Detect which cell encompasses the target text, then output its (X, Y) center coordinate. 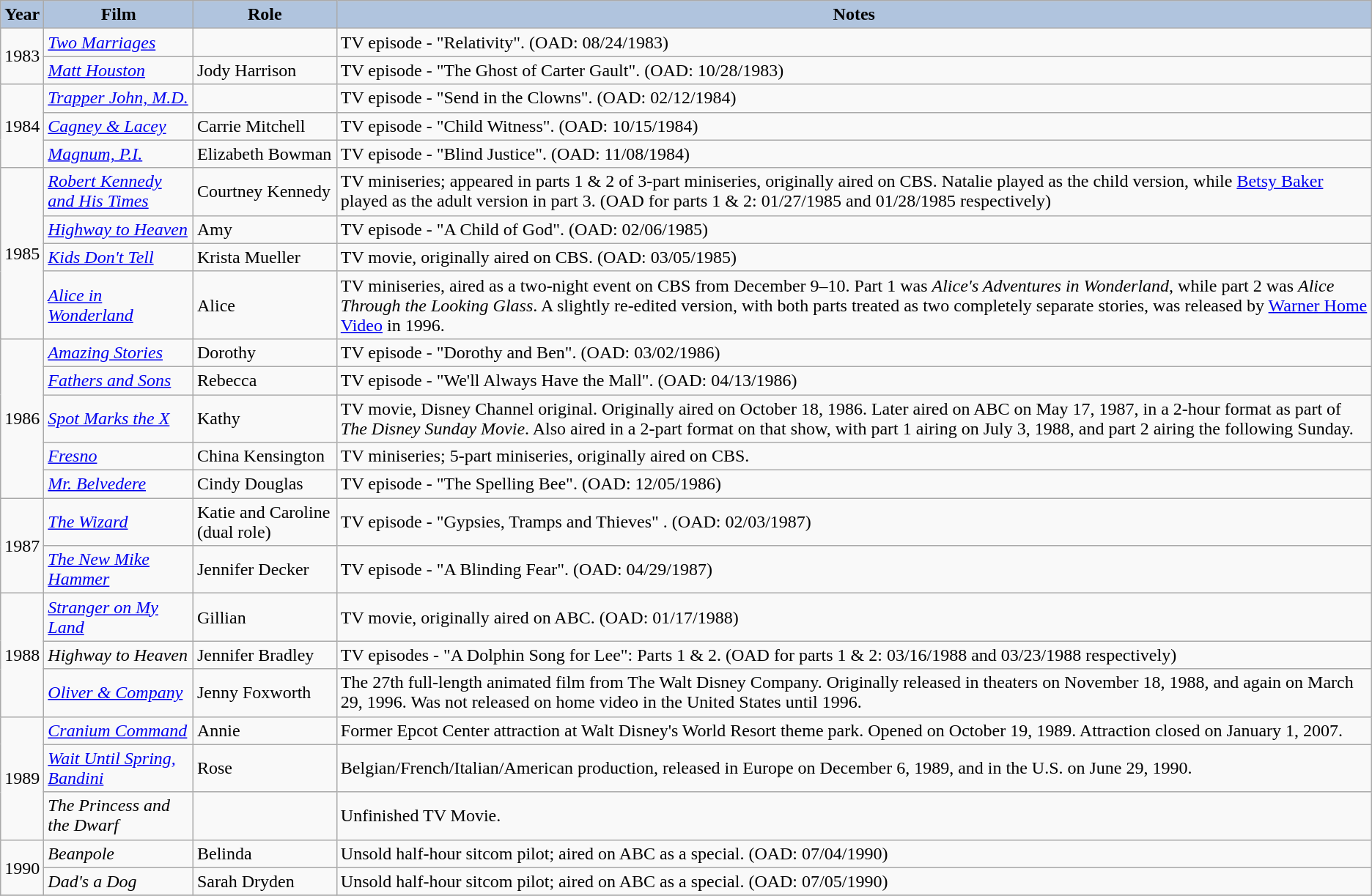
Cranium Command (119, 730)
Film (119, 15)
Trapper John, M.D. (119, 98)
Robert Kennedy and His Times (119, 192)
Two Marriages (119, 42)
Wait Until Spring, Bandini (119, 768)
Fathers and Sons (119, 380)
Jenny Foxworth (265, 693)
TV episode - "Gypsies, Tramps and Thieves" . (OAD: 02/03/1987) (854, 522)
TV episode - "Relativity". (OAD: 08/24/1983) (854, 42)
Former Epcot Center attraction at Walt Disney's World Resort theme park. Opened on October 19, 1989. Attraction closed on January 1, 2007. (854, 730)
Dorothy (265, 352)
TV episode - "We'll Always Have the Mall". (OAD: 04/13/1986) (854, 380)
Courtney Kennedy (265, 192)
The Princess and the Dwarf (119, 816)
Krista Mueller (265, 257)
1985 (22, 253)
Unsold half-hour sitcom pilot; aired on ABC as a special. (OAD: 07/05/1990) (854, 881)
Jennifer Decker (265, 570)
Year (22, 15)
TV episodes - "A Dolphin Song for Lee": Parts 1 & 2. (OAD for parts 1 & 2: 03/16/1988 and 03/23/1988 respectively) (854, 655)
Unsold half-hour sitcom pilot; aired on ABC as a special. (OAD: 07/04/1990) (854, 854)
Amy (265, 229)
Gillian (265, 617)
Belinda (265, 854)
TV episode - "A Blinding Fear". (OAD: 04/29/1987) (854, 570)
The New Mike Hammer (119, 570)
The Wizard (119, 522)
Matt Houston (119, 70)
TV movie, originally aired on CBS. (OAD: 03/05/1985) (854, 257)
Role (265, 15)
Rebecca (265, 380)
Jennifer Bradley (265, 655)
Spot Marks the X (119, 418)
Carrie Mitchell (265, 126)
Sarah Dryden (265, 881)
TV episode - "Send in the Clowns". (OAD: 02/12/1984) (854, 98)
TV episode - "A Child of God". (OAD: 02/06/1985) (854, 229)
Annie (265, 730)
TV movie, originally aired on ABC. (OAD: 01/17/1988) (854, 617)
Alice (265, 305)
1984 (22, 126)
1988 (22, 655)
TV episode - "Child Witness". (OAD: 10/15/1984) (854, 126)
Beanpole (119, 854)
Alice in Wonderland (119, 305)
TV episode - "The Spelling Bee". (OAD: 12/05/1986) (854, 484)
1987 (22, 546)
China Kensington (265, 456)
Cagney & Lacey (119, 126)
Jody Harrison (265, 70)
1986 (22, 418)
Rose (265, 768)
TV episode - "The Ghost of Carter Gault". (OAD: 10/28/1983) (854, 70)
1989 (22, 778)
1983 (22, 56)
Oliver & Company (119, 693)
Kathy (265, 418)
Magnum, P.I. (119, 154)
TV episode - "Dorothy and Ben". (OAD: 03/02/1986) (854, 352)
1990 (22, 867)
Mr. Belvedere (119, 484)
Kids Don't Tell (119, 257)
Elizabeth Bowman (265, 154)
Belgian/French/Italian/American production, released in Europe on December 6, 1989, and in the U.S. on June 29, 1990. (854, 768)
TV miniseries; 5-part miniseries, originally aired on CBS. (854, 456)
Stranger on My Land (119, 617)
Amazing Stories (119, 352)
Dad's a Dog (119, 881)
TV episode - "Blind Justice". (OAD: 11/08/1984) (854, 154)
Notes (854, 15)
Unfinished TV Movie. (854, 816)
Fresno (119, 456)
Cindy Douglas (265, 484)
Katie and Caroline (dual role) (265, 522)
